Return (X, Y) of the center of cell containing provided text 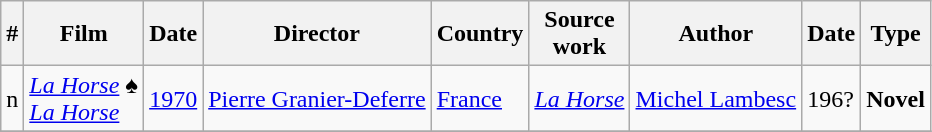
# (12, 34)
196? (832, 98)
1970 (174, 98)
n (12, 98)
Country (480, 34)
La Horse ♠La Horse (84, 98)
Novel (896, 98)
Pierre Granier-Deferre (317, 98)
Director (317, 34)
La Horse (580, 98)
Sourcework (580, 34)
Michel Lambesc (716, 98)
Author (716, 34)
Film (84, 34)
France (480, 98)
Type (896, 34)
